Search for the cell housing the specified text and yield its [x, y] center coordinate. 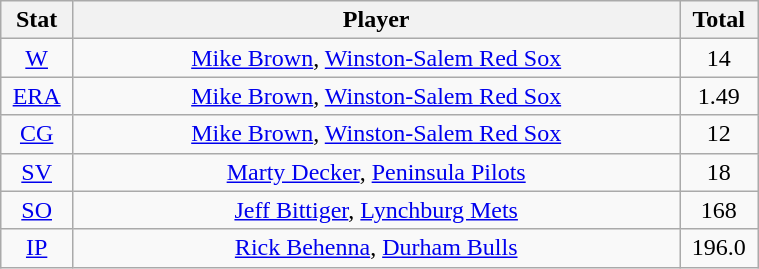
ERA [37, 96]
168 [719, 210]
18 [719, 172]
196.0 [719, 248]
CG [37, 134]
1.49 [719, 96]
Rick Behenna, Durham Bulls [376, 248]
Marty Decker, Peninsula Pilots [376, 172]
Total [719, 20]
Stat [37, 20]
14 [719, 58]
W [37, 58]
SV [37, 172]
SO [37, 210]
IP [37, 248]
Player [376, 20]
Jeff Bittiger, Lynchburg Mets [376, 210]
12 [719, 134]
